Find where the given text appears and provide that cell's center as [x, y] coordinate. 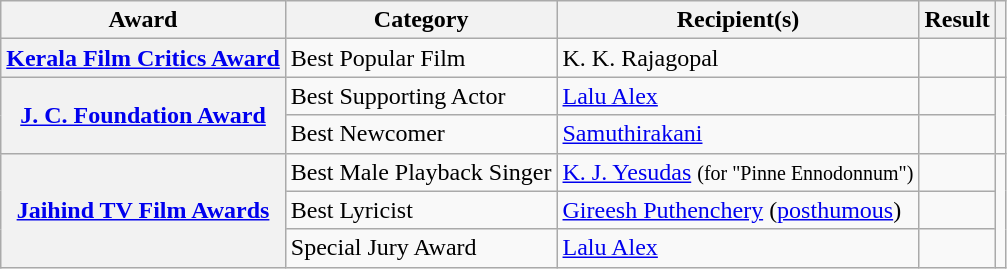
Samuthirakani [738, 134]
Best Lyricist [421, 210]
Best Supporting Actor [421, 96]
Category [421, 20]
Jaihind TV Film Awards [144, 210]
Gireesh Puthenchery (posthumous) [738, 210]
Best Newcomer [421, 134]
K. K. Rajagopal [738, 58]
Award [144, 20]
Kerala Film Critics Award [144, 58]
Best Popular Film [421, 58]
Recipient(s) [738, 20]
Best Male Playback Singer [421, 172]
Special Jury Award [421, 248]
J. C. Foundation Award [144, 115]
Result [957, 20]
K. J. Yesudas (for "Pinne Ennodonnum") [738, 172]
